Find where the given text appears and provide that cell's center as [x, y] coordinate. 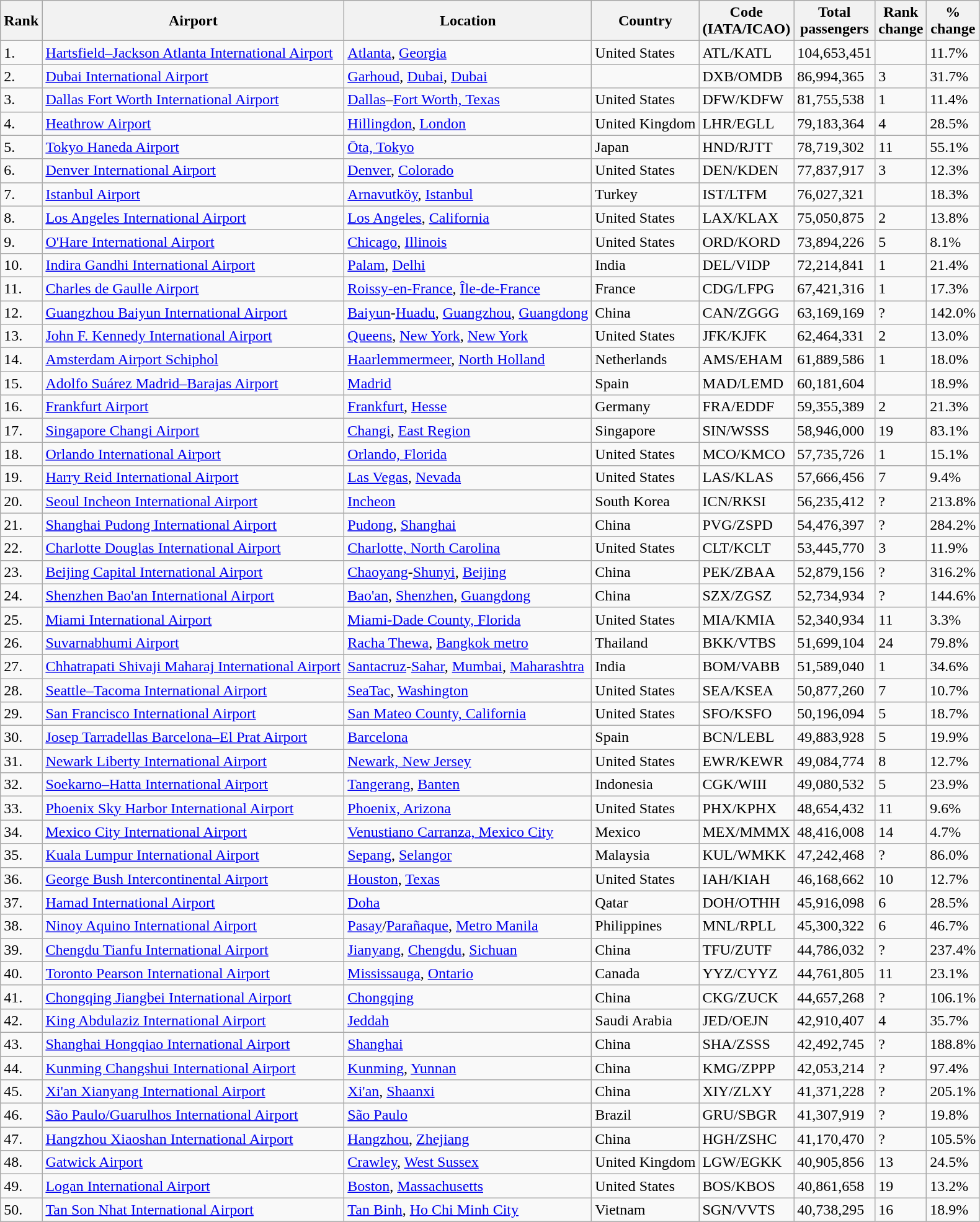
24 [901, 643]
Houston, Texas [468, 879]
Queens, New York, New York [468, 336]
39. [21, 950]
44,657,268 [835, 997]
Newark Liberty International Airport [194, 761]
Santacruz-Sahar, Mumbai, Maharashtra [468, 666]
3. [21, 100]
Los Angeles International Airport [194, 218]
Hangzhou, Zhejiang [468, 1139]
Frankfurt, Hesse [468, 407]
Toronto Pearson International Airport [194, 973]
Thailand [645, 643]
11.4% [953, 100]
John F. Kennedy International Airport [194, 336]
Madrid [468, 383]
44,786,032 [835, 950]
Chaoyang-Shunyi, Beijing [468, 572]
50,877,260 [835, 690]
Hamad International Airport [194, 903]
Hillingdon, London [468, 123]
Chhatrapati Shivaji Maharaj International Airport [194, 666]
Canada [645, 973]
Charlotte, North Carolina [468, 548]
316.2% [953, 572]
49,883,928 [835, 738]
São Paulo/Guarulhos International Airport [194, 1115]
Indira Gandhi International Airport [194, 265]
42,910,407 [835, 1020]
237.4% [953, 950]
XIY/ZLXY [747, 1092]
41,371,228 [835, 1092]
São Paulo [468, 1115]
SGN/VVTS [747, 1210]
Mexico [645, 832]
41,307,919 [835, 1115]
Ninoy Aquino International Airport [194, 926]
83.1% [953, 430]
SeaTac, Washington [468, 690]
13.8% [953, 218]
42. [21, 1020]
42,492,745 [835, 1044]
Los Angeles, California [468, 218]
Soekarno–Hatta International Airport [194, 785]
33. [21, 808]
24. [21, 595]
Gatwick Airport [194, 1162]
Saudi Arabia [645, 1020]
41. [21, 997]
CAN/ZGGG [747, 312]
LAS/KLAS [747, 478]
10. [21, 265]
18.7% [953, 714]
IAH/KIAH [747, 879]
O'Hare International Airport [194, 241]
30. [21, 738]
SZX/ZGSZ [747, 595]
Palam, Delhi [468, 265]
MNL/RPLL [747, 926]
SHA/ZSSS [747, 1044]
59,355,389 [835, 407]
Crawley, West Sussex [468, 1162]
Orlando International Airport [194, 454]
Jianyang, Chengdu, Sichuan [468, 950]
Arnavutköy, Istanbul [468, 194]
67,421,316 [835, 288]
Atlanta, Georgia [468, 53]
52,734,934 [835, 595]
PVG/ZSPD [747, 525]
15. [21, 383]
34. [21, 832]
49,084,774 [835, 761]
54,476,397 [835, 525]
13.2% [953, 1186]
11. [21, 288]
Harry Reid International Airport [194, 478]
Mexico City International Airport [194, 832]
Country [645, 21]
28. [21, 690]
Rank [21, 21]
Totalpassengers [835, 21]
105.5% [953, 1139]
Heathrow Airport [194, 123]
16. [21, 407]
4. [21, 123]
GRU/SBGR [747, 1115]
KUL/WMKK [747, 855]
Racha Thewa, Bangkok metro [468, 643]
1. [21, 53]
MCO/KMCO [747, 454]
205.1% [953, 1092]
44,761,805 [835, 973]
10 [901, 879]
Doha [468, 903]
44. [21, 1068]
DEL/VIDP [747, 265]
Chongqing Jiangbei International Airport [194, 997]
86,994,365 [835, 76]
Suvarnabhumi Airport [194, 643]
14 [901, 832]
DXB/OMDB [747, 76]
48. [21, 1162]
25. [21, 619]
42,053,214 [835, 1068]
8.1% [953, 241]
Newark, New Jersey [468, 761]
SFO/KSFO [747, 714]
32. [21, 785]
Kunming, Yunnan [468, 1068]
Code(IATA/ICAO) [747, 21]
49. [21, 1186]
Kunming Changshui International Airport [194, 1068]
Incheon [468, 501]
Shanghai Hongqiao International Airport [194, 1044]
Hartsfield–Jackson Atlanta International Airport [194, 53]
23.9% [953, 785]
BCN/LEBL [747, 738]
2. [21, 76]
Pasay/Parañaque, Metro Manila [468, 926]
Xi'an, Shaanxi [468, 1092]
Seattle–Tacoma International Airport [194, 690]
43. [21, 1044]
73,894,226 [835, 241]
CDG/LFPG [747, 288]
40. [21, 973]
13 [901, 1162]
48,654,432 [835, 808]
16 [901, 1210]
5. [21, 147]
BOM/VABB [747, 666]
77,837,917 [835, 171]
50. [21, 1210]
62,464,331 [835, 336]
10.7% [953, 690]
40,905,856 [835, 1162]
24.5% [953, 1162]
56,235,412 [835, 501]
38. [21, 926]
53,445,770 [835, 548]
Qatar [645, 903]
KMG/ZPPP [747, 1068]
TFU/ZUTF [747, 950]
9.4% [953, 478]
79,183,364 [835, 123]
11.9% [953, 548]
Chongqing [468, 997]
142.0% [953, 312]
HND/RJTT [747, 147]
Boston, Massachusetts [468, 1186]
12.3% [953, 171]
46. [21, 1115]
40,738,295 [835, 1210]
21. [21, 525]
Adolfo Suárez Madrid–Barajas Airport [194, 383]
Charles de Gaulle Airport [194, 288]
Netherlands [645, 360]
57,666,456 [835, 478]
Haarlemmermeer, North Holland [468, 360]
DFW/KDFW [747, 100]
104,653,451 [835, 53]
Seoul Incheon International Airport [194, 501]
284.2% [953, 525]
31. [21, 761]
52,340,934 [835, 619]
Miami-Dade County, Florida [468, 619]
13. [21, 336]
Jeddah [468, 1020]
Denver International Airport [194, 171]
213.8% [953, 501]
Germany [645, 407]
MEX/MMMX [747, 832]
51,589,040 [835, 666]
EWR/KEWR [747, 761]
BOS/KBOS [747, 1186]
AMS/EHAM [747, 360]
41,170,470 [835, 1139]
MIA/KMIA [747, 619]
19.8% [953, 1115]
20. [21, 501]
21.4% [953, 265]
Barcelona [468, 738]
Logan International Airport [194, 1186]
29. [21, 714]
Phoenix Sky Harbor International Airport [194, 808]
Miami International Airport [194, 619]
Frankfurt Airport [194, 407]
60,181,604 [835, 383]
San Francisco International Airport [194, 714]
FRA/EDDF [747, 407]
Philippines [645, 926]
188.8% [953, 1044]
Shenzhen Bao'an International Airport [194, 595]
57,735,726 [835, 454]
17. [21, 430]
ATL/KATL [747, 53]
Josep Tarradellas Barcelona–El Prat Airport [194, 738]
Dallas–Fort Worth, Texas [468, 100]
Denver, Colorado [468, 171]
South Korea [645, 501]
Shanghai Pudong International Airport [194, 525]
52,879,156 [835, 572]
63,169,169 [835, 312]
23.1% [953, 973]
26. [21, 643]
Xi'an Xianyang International Airport [194, 1092]
45,300,322 [835, 926]
Pudong, Shanghai [468, 525]
YYZ/CYYZ [747, 973]
14. [21, 360]
JED/OEJN [747, 1020]
9. [21, 241]
58,946,000 [835, 430]
Tokyo Haneda Airport [194, 147]
Airport [194, 21]
55.1% [953, 147]
86.0% [953, 855]
75,050,875 [835, 218]
144.6% [953, 595]
Chengdu Tianfu International Airport [194, 950]
Tan Binh, Ho Chi Minh City [468, 1210]
31.7% [953, 76]
Singapore Changi Airport [194, 430]
51,699,104 [835, 643]
78,719,302 [835, 147]
8 [901, 761]
37. [21, 903]
SIN/WSSS [747, 430]
ICN/RKSI [747, 501]
Charlotte Douglas International Airport [194, 548]
50,196,094 [835, 714]
Changi, East Region [468, 430]
LHR/EGLL [747, 123]
Rankchange [901, 21]
CKG/ZUCK [747, 997]
45. [21, 1092]
Mississauga, Ontario [468, 973]
Singapore [645, 430]
34.6% [953, 666]
17.3% [953, 288]
Orlando, Florida [468, 454]
18. [21, 454]
Dallas Fort Worth International Airport [194, 100]
IST/LTFM [747, 194]
Dubai International Airport [194, 76]
15.1% [953, 454]
Beijing Capital International Airport [194, 572]
MAD/LEMD [747, 383]
48,416,008 [835, 832]
61,889,586 [835, 360]
PHX/KPHX [747, 808]
King Abdulaziz International Airport [194, 1020]
Location [468, 21]
DOH/OTHH [747, 903]
Guangzhou Baiyun International Airport [194, 312]
23. [21, 572]
46.7% [953, 926]
Garhoud, Dubai, Dubai [468, 76]
12. [21, 312]
ORD/KORD [747, 241]
19. [21, 478]
Baiyun-Huadu, Guangzhou, Guangdong [468, 312]
79.8% [953, 643]
6. [21, 171]
San Mateo County, California [468, 714]
3.3% [953, 619]
DEN/KDEN [747, 171]
Sepang, Selangor [468, 855]
21.3% [953, 407]
7. [21, 194]
BKK/VTBS [747, 643]
Turkey [645, 194]
81,755,538 [835, 100]
Chicago, Illinois [468, 241]
4.7% [953, 832]
18.0% [953, 360]
9.6% [953, 808]
35.7% [953, 1020]
72,214,841 [835, 265]
22. [21, 548]
47. [21, 1139]
13.0% [953, 336]
36. [21, 879]
Bao'an, Shenzhen, Guangdong [468, 595]
Tan Son Nhat International Airport [194, 1210]
George Bush Intercontinental Airport [194, 879]
76,027,321 [835, 194]
46,168,662 [835, 879]
HGH/ZSHC [747, 1139]
Tangerang, Banten [468, 785]
LAX/KLAX [747, 218]
CLT/KCLT [747, 548]
Malaysia [645, 855]
97.4% [953, 1068]
PEK/ZBAA [747, 572]
47,242,468 [835, 855]
%change [953, 21]
49,080,532 [835, 785]
Venustiano Carranza, Mexico City [468, 832]
SEA/KSEA [747, 690]
CGK/WIII [747, 785]
Hangzhou Xiaoshan International Airport [194, 1139]
Brazil [645, 1115]
11.7% [953, 53]
Istanbul Airport [194, 194]
45,916,098 [835, 903]
France [645, 288]
Japan [645, 147]
8. [21, 218]
27. [21, 666]
19.9% [953, 738]
Indonesia [645, 785]
Phoenix, Arizona [468, 808]
35. [21, 855]
Las Vegas, Nevada [468, 478]
Amsterdam Airport Schiphol [194, 360]
18.3% [953, 194]
Vietnam [645, 1210]
106.1% [953, 997]
Ōta, Tokyo [468, 147]
Roissy-en-France, Île-de-France [468, 288]
Kuala Lumpur International Airport [194, 855]
40,861,658 [835, 1186]
LGW/EGKK [747, 1162]
Shanghai [468, 1044]
JFK/KJFK [747, 336]
